Output the [X, Y] coordinate of the center of the cell containing the given text.  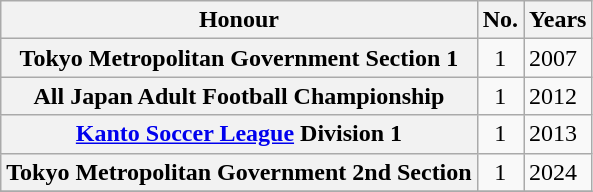
Kanto Soccer League Division 1 [239, 134]
2024 [558, 172]
2007 [558, 58]
All Japan Adult Football Championship [239, 96]
2012 [558, 96]
Tokyo Metropolitan Government Section 1 [239, 58]
Tokyo Metropolitan Government 2nd Section [239, 172]
Years [558, 20]
Honour [239, 20]
No. [500, 20]
2013 [558, 134]
